Return (x, y) of the center of cell containing provided text 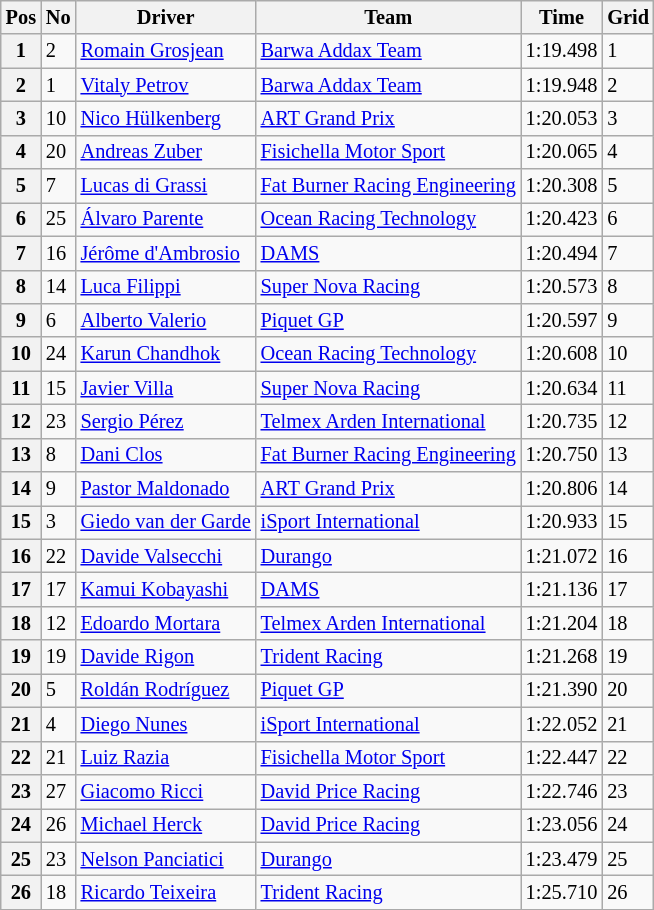
Alberto Valerio (166, 320)
27 (58, 791)
Romain Grosjean (166, 51)
1:23.479 (562, 859)
Giacomo Ricci (166, 791)
Roldán Rodríguez (166, 690)
Álvaro Parente (166, 219)
1:21.268 (562, 657)
Pastor Maldonado (166, 489)
1:21.072 (562, 556)
1:25.710 (562, 892)
1:20.053 (562, 118)
1:21.390 (562, 690)
1:20.634 (562, 388)
Giedo van der Garde (166, 522)
Javier Villa (166, 388)
Kamui Kobayashi (166, 589)
1:22.052 (562, 724)
Sergio Pérez (166, 421)
Diego Nunes (166, 724)
Vitaly Petrov (166, 85)
Andreas Zuber (166, 152)
Davide Valsecchi (166, 556)
1:21.204 (562, 623)
1:22.447 (562, 758)
1:20.494 (562, 253)
Davide Rigon (166, 657)
Lucas di Grassi (166, 186)
Edoardo Mortara (166, 623)
1:20.423 (562, 219)
Team (388, 17)
1:20.735 (562, 421)
1:20.597 (562, 320)
Michael Herck (166, 825)
Nelson Panciatici (166, 859)
1:20.806 (562, 489)
Luiz Razia (166, 758)
Jérôme d'Ambrosio (166, 253)
Time (562, 17)
1:19.498 (562, 51)
1:23.056 (562, 825)
Nico Hülkenberg (166, 118)
1:21.136 (562, 589)
1:20.608 (562, 354)
Pos (21, 17)
1:20.308 (562, 186)
Karun Chandhok (166, 354)
Dani Clos (166, 455)
1:20.065 (562, 152)
1:19.948 (562, 85)
Grid (628, 17)
1:20.573 (562, 287)
Luca Filippi (166, 287)
Driver (166, 17)
1:20.933 (562, 522)
Ricardo Teixeira (166, 892)
1:20.750 (562, 455)
1:22.746 (562, 791)
No (58, 17)
